Determine the (X, Y) coordinate at the center of the cell enclosing the given text.  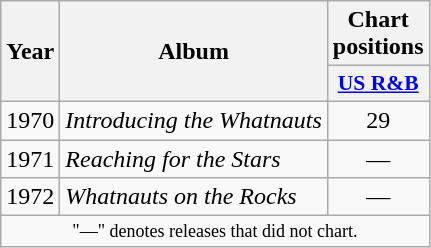
1970 (30, 120)
Album (194, 52)
29 (378, 120)
Year (30, 52)
US R&B (378, 84)
Reaching for the Stars (194, 159)
Introducing the Whatnauts (194, 120)
"—" denotes releases that did not chart. (215, 232)
Chart positions (378, 34)
1971 (30, 159)
1972 (30, 197)
Whatnauts on the Rocks (194, 197)
